From the cell containing the given text, extract its center point as [X, Y] coordinate. 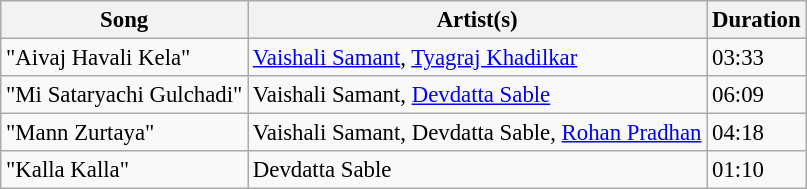
Artist(s) [478, 20]
"Kalla Kalla" [124, 170]
Duration [756, 20]
Devdatta Sable [478, 170]
Song [124, 20]
Vaishali Samant, Devdatta Sable, Rohan Pradhan [478, 133]
03:33 [756, 58]
06:09 [756, 95]
"Mann Zurtaya" [124, 133]
04:18 [756, 133]
Vaishali Samant, Tyagraj Khadilkar [478, 58]
01:10 [756, 170]
Vaishali Samant, Devdatta Sable [478, 95]
"Aivaj Havali Kela" [124, 58]
"Mi Sataryachi Gulchadi" [124, 95]
